Extract the (X, Y) coordinate from the center of the cell holding the provided text.  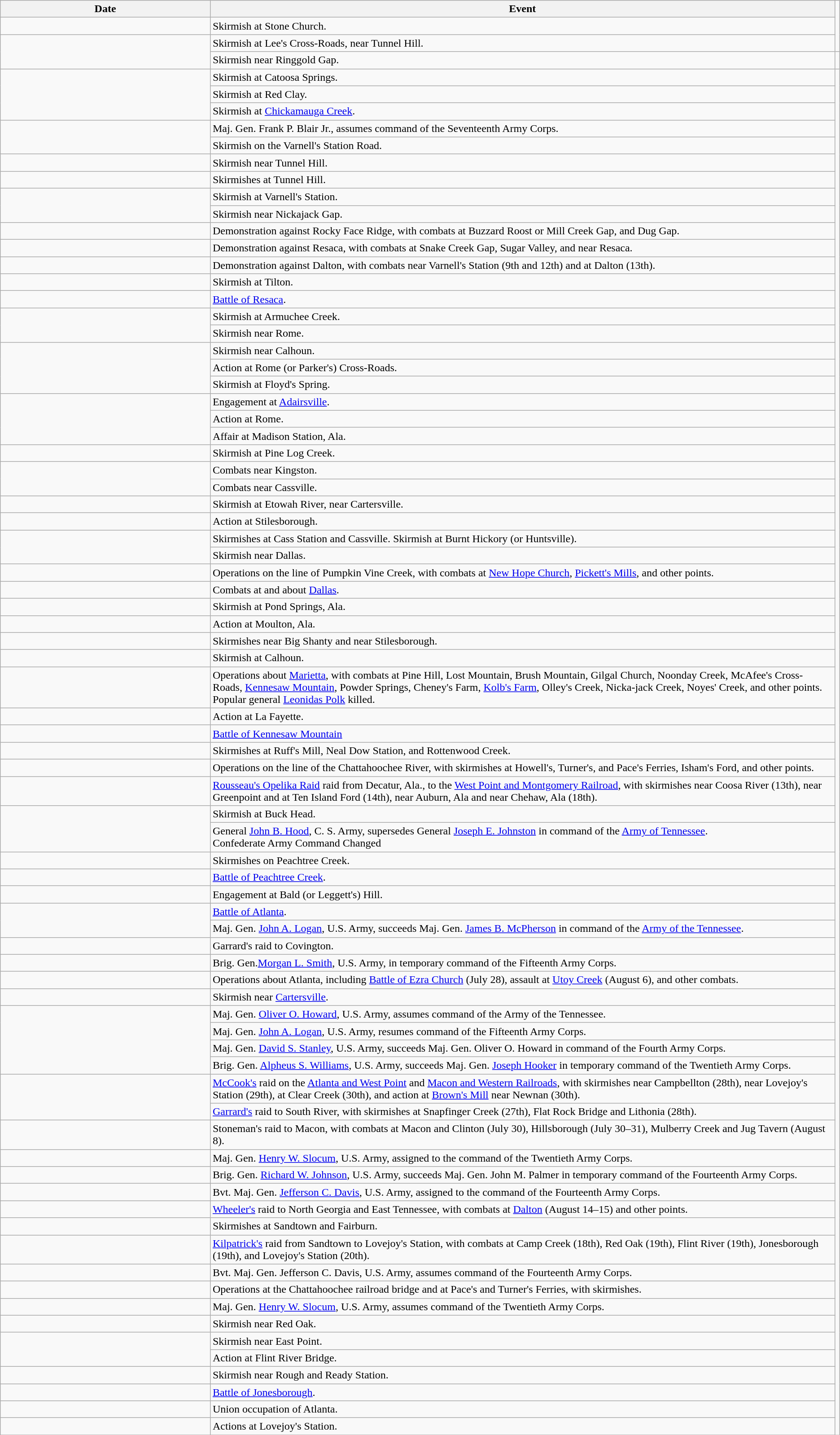
Skirmishes at Cass Station and Cassville. Skirmish at Burnt Hickory (or Huntsville). (522, 539)
Brig. Gen. Richard W. Johnson, U.S. Army, succeeds Maj. Gen. John M. Palmer in temporary command of the Fourteenth Army Corps. (522, 1175)
Maj. Gen. Henry W. Slocum, U.S. Army, assumes command of the Twentieth Army Corps. (522, 1307)
Action at Flint River Bridge. (522, 1358)
Affair at Madison Station, Ala. (522, 436)
Skirmishes at Ruff's Mill, Neal Dow Station, and Rottenwood Creek. (522, 750)
Skirmish at Catoosa Springs. (522, 77)
General John B. Hood, C. S. Army, supersedes General Joseph E. Johnston in command of the Army of Tennessee.Confederate Army Command Changed (522, 838)
Skirmish near Calhoun. (522, 351)
Action at Moulton, Ala. (522, 624)
Actions at Lovejoy's Station. (522, 1426)
Skirmish at Calhoun. (522, 658)
Engagement at Adairsville. (522, 402)
Battle of Atlanta. (522, 912)
Maj. Gen. John A. Logan, U.S. Army, succeeds Maj. Gen. James B. McPherson in command of the Army of the Tennessee. (522, 929)
Battle of Peachtree Creek. (522, 878)
Demonstration against Dalton, with combats near Varnell's Station (9th and 12th) and at Dalton (13th). (522, 265)
Demonstration against Resaca, with combats at Snake Creek Gap, Sugar Valley, and near Resaca. (522, 248)
Skirmishes at Tunnel Hill. (522, 180)
Skirmishes near Big Shanty and near Stilesborough. (522, 641)
Garrard's raid to South River, with skirmishes at Snapfinger Creek (27th), Flat Rock Bridge and Lithonia (28th). (522, 1112)
Maj. Gen. Oliver O. Howard, U.S. Army, assumes command of the Army of the Tennessee. (522, 1014)
Skirmish at Red Clay. (522, 94)
Bvt. Maj. Gen. Jefferson C. Davis, U.S. Army, assigned to the command of the Fourteenth Army Corps. (522, 1192)
Event (522, 9)
Skirmish near Ringgold Gap. (522, 60)
Skirmish at Stone Church. (522, 26)
Skirmish at Tilton. (522, 282)
Skirmish at Lee's Cross-Roads, near Tunnel Hill. (522, 43)
Skirmish near Rough and Ready Station. (522, 1375)
Skirmish near Nickajack Gap. (522, 214)
Skirmish at Buck Head. (522, 814)
Maj. Gen. Henry W. Slocum, U.S. Army, assigned to the command of the Twentieth Army Corps. (522, 1158)
Operations on the line of Pumpkin Vine Creek, with combats at New Hope Church, Pickett's Mills, and other points. (522, 573)
Skirmish at Pond Springs, Ala. (522, 607)
Skirmish near Dallas. (522, 556)
Operations on the line of the Chattahoochee River, with skirmishes at Howell's, Turner's, and Pace's Ferries, Isham's Ford, and other points. (522, 768)
Skirmish at Varnell's Station. (522, 197)
Skirmishes on Peachtree Creek. (522, 860)
Skirmish near Red Oak. (522, 1324)
Action at Stilesborough. (522, 522)
Maj. Gen. David S. Stanley, U.S. Army, succeeds Maj. Gen. Oliver O. Howard in command of the Fourth Army Corps. (522, 1048)
Combats near Cassville. (522, 487)
Combats at and about Dallas. (522, 590)
Union occupation of Atlanta. (522, 1409)
Stoneman's raid to Macon, with combats at Macon and Clinton (July 30), Hillsborough (July 30–31), Mulberry Creek and Jug Tavern (August 8). (522, 1135)
Brig. Gen.Morgan L. Smith, U.S. Army, in temporary command of the Fifteenth Army Corps. (522, 963)
Skirmish at Chickamauga Creek. (522, 111)
Action at Rome (or Parker's) Cross-Roads. (522, 368)
Skirmish near Rome. (522, 334)
Battle of Resaca. (522, 299)
Maj. Gen. Frank P. Blair Jr., assumes command of the Seventeenth Army Corps. (522, 128)
Skirmish on the Varnell's Station Road. (522, 145)
Brig. Gen. Alpheus S. Williams, U.S. Army, succeeds Maj. Gen. Joseph Hooker in temporary command of the Twentieth Army Corps. (522, 1065)
Date (105, 9)
Engagement at Bald (or Leggett's) Hill. (522, 895)
Wheeler's raid to North Georgia and East Tennessee, with combats at Dalton (August 14–15) and other points. (522, 1209)
Action at Rome. (522, 419)
Combats near Kingston. (522, 470)
Skirmish at Etowah River, near Cartersville. (522, 505)
Skirmish at Pine Log Creek. (522, 453)
Skirmish at Floyd's Spring. (522, 385)
Skirmish at Armuchee Creek. (522, 316)
Skirmish near Tunnel Hill. (522, 162)
Bvt. Maj. Gen. Jefferson C. Davis, U.S. Army, assumes command of the Fourteenth Army Corps. (522, 1273)
Skirmishes at Sandtown and Fairburn. (522, 1226)
Battle of Kennesaw Mountain (522, 733)
Battle of Jonesborough. (522, 1392)
Skirmish near East Point. (522, 1341)
Demonstration against Rocky Face Ridge, with combats at Buzzard Roost or Mill Creek Gap, and Dug Gap. (522, 231)
Garrard's raid to Covington. (522, 946)
Maj. Gen. John A. Logan, U.S. Army, resumes command of the Fifteenth Army Corps. (522, 1031)
Action at La Fayette. (522, 716)
Operations at the Chattahoochee railroad bridge and at Pace's and Turner's Ferries, with skirmishes. (522, 1290)
Skirmish near Cartersville. (522, 997)
Operations about Atlanta, including Battle of Ezra Church (July 28), assault at Utoy Creek (August 6), and other combats. (522, 980)
